Extract the (X, Y) coordinate from the center of the cell holding the provided text.  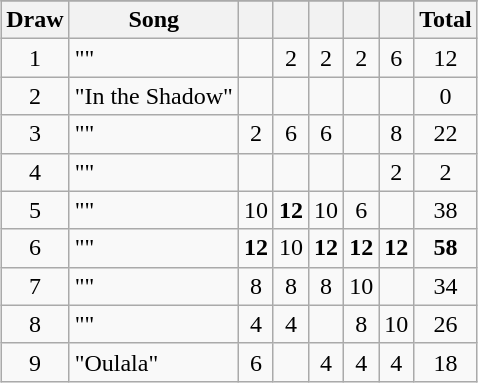
9 (35, 362)
5 (35, 210)
Draw (35, 20)
58 (446, 248)
7 (35, 286)
Total (446, 20)
34 (446, 286)
18 (446, 362)
1 (35, 58)
38 (446, 210)
22 (446, 134)
"In the Shadow" (154, 96)
3 (35, 134)
Song (154, 20)
0 (446, 96)
"Oulala" (154, 362)
26 (446, 324)
